Provide the (X, Y) coordinate of the cell's center where the given text is located.  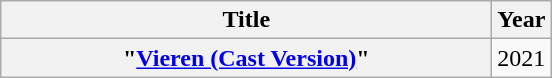
Title (246, 20)
2021 (522, 58)
Year (522, 20)
"Vieren (Cast Version)" (246, 58)
